Provide the [x, y] coordinate of the cell's center where the given text is located.  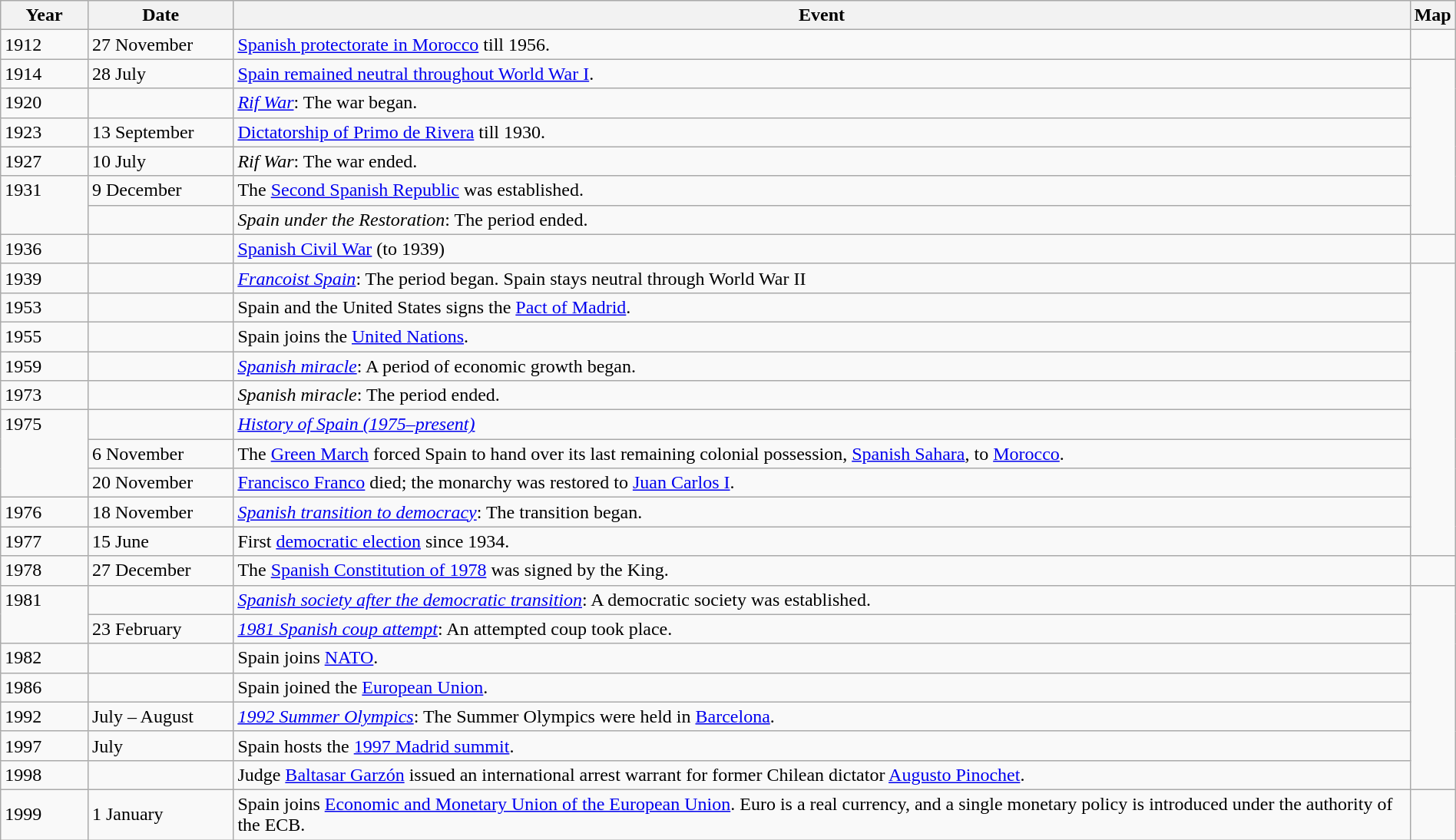
Map [1433, 15]
History of Spain (1975–present) [822, 425]
23 February [160, 629]
15 June [160, 541]
1923 [45, 132]
July – August [160, 716]
1992 Summer Olympics: The Summer Olympics were held in Barcelona. [822, 716]
The Second Spanish Republic was established. [822, 190]
Spain and the United States signs the Pact of Madrid. [822, 307]
1975 [45, 454]
1998 [45, 775]
1982 [45, 658]
Dictatorship of Primo de Rivera till 1930. [822, 132]
9 December [160, 190]
Spain remained neutral throughout World War I. [822, 74]
1953 [45, 307]
Spanish protectorate in Morocco till 1956. [822, 45]
Spain joined the European Union. [822, 687]
1973 [45, 395]
Spanish transition to democracy: The transition began. [822, 512]
Spain hosts the 1997 Madrid summit. [822, 746]
1981 Spanish coup attempt: An attempted coup took place. [822, 629]
6 November [160, 454]
Francisco Franco died; the monarchy was restored to Juan Carlos I. [822, 483]
1997 [45, 746]
Spanish society after the democratic transition: A democratic society was established. [822, 600]
Rif War: The war ended. [822, 161]
1986 [45, 687]
Rif War: The war began. [822, 103]
1936 [45, 249]
1999 [45, 814]
The Green March forced Spain to hand over its last remaining colonial possession, Spanish Sahara, to Morocco. [822, 454]
1927 [45, 161]
27 November [160, 45]
Year [45, 15]
Spain joins NATO. [822, 658]
1978 [45, 570]
First democratic election since 1934. [822, 541]
1 January [160, 814]
Spanish Civil War (to 1939) [822, 249]
10 July [160, 161]
Spain joins the United Nations. [822, 336]
28 July [160, 74]
27 December [160, 570]
Spanish miracle: A period of economic growth began. [822, 366]
Event [822, 15]
1931 [45, 205]
1977 [45, 541]
Judge Baltasar Garzón issued an international arrest warrant for former Chilean dictator Augusto Pinochet. [822, 775]
1939 [45, 278]
20 November [160, 483]
1955 [45, 336]
1981 [45, 614]
July [160, 746]
The Spanish Constitution of 1978 was signed by the King. [822, 570]
1976 [45, 512]
18 November [160, 512]
1912 [45, 45]
Spanish miracle: The period ended. [822, 395]
1992 [45, 716]
Spain under the Restoration: The period ended. [822, 220]
Francoist Spain: The period began. Spain stays neutral through World War II [822, 278]
1959 [45, 366]
13 September [160, 132]
1920 [45, 103]
1914 [45, 74]
Date [160, 15]
